Capture the cell that displays the provided text and extract its [X, Y] central coordinate. 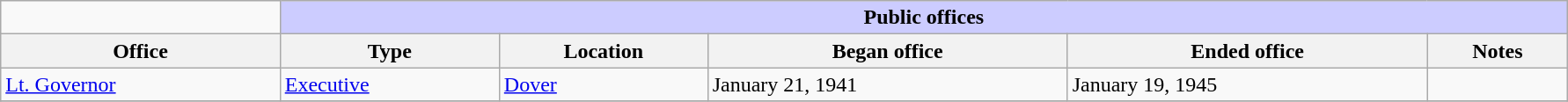
Dover [604, 84]
Began office [887, 51]
Office [141, 51]
Location [604, 51]
Notes [1498, 51]
January 19, 1945 [1248, 84]
Ended office [1248, 51]
January 21, 1941 [887, 84]
Public offices [924, 18]
Executive [389, 84]
Type [389, 51]
Lt. Governor [141, 84]
